Determine the [X, Y] coordinate at the center of the cell enclosing the given text.  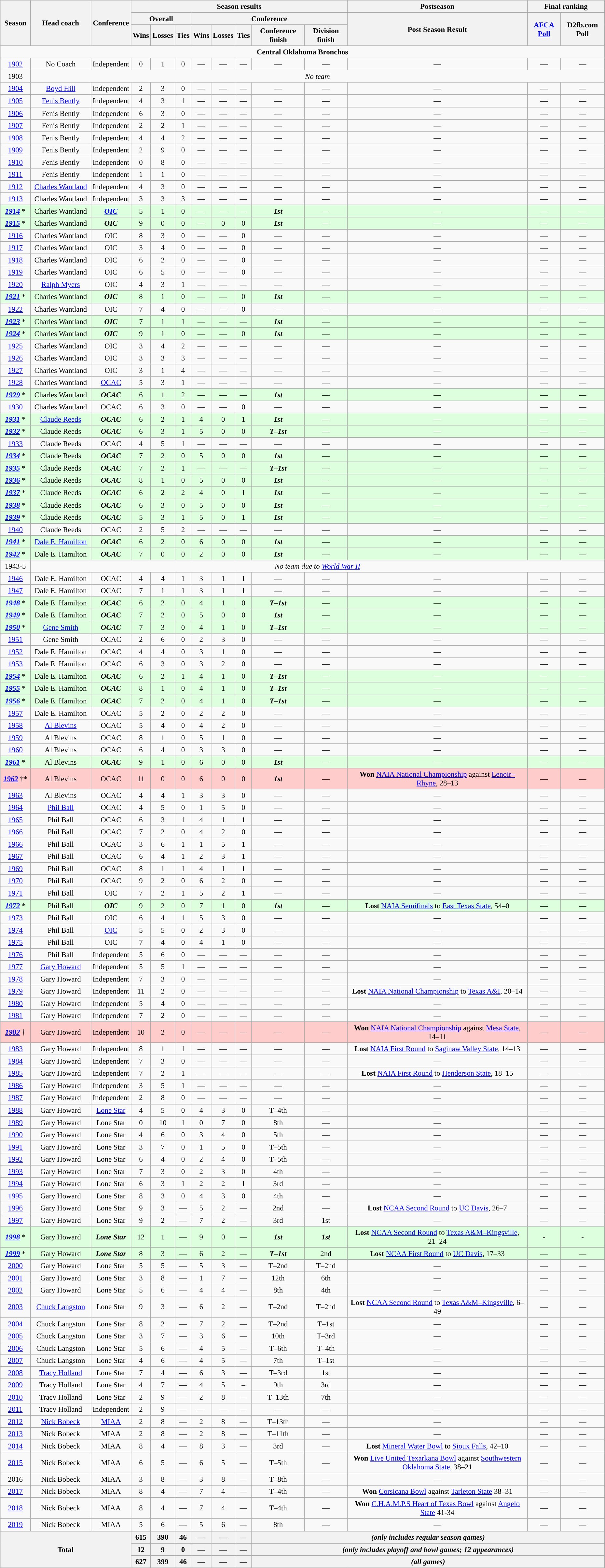
1923 * [16, 321]
1909 [16, 150]
1996 [16, 1208]
2000 [16, 1266]
1962 †* [16, 779]
1955 * [16, 689]
Lost NCAA Second Round to Texas A&M–Kingsville, 21–24 [437, 1237]
1902 [16, 64]
627 [141, 1561]
1937 * [16, 493]
1936 * [16, 480]
Lost NAIA National Championship to Texas A&I, 20–14 [437, 991]
1952 [16, 652]
1939 * [16, 517]
2011 [16, 1409]
1948 * [16, 603]
1928 [16, 383]
1988 [16, 1110]
1990 [16, 1135]
1926 [16, 358]
1931 * [16, 419]
1941 * [16, 542]
Season results [239, 7]
T–6th [278, 1348]
1965 [16, 820]
No Coach [61, 64]
1999 * [16, 1254]
1916 [16, 236]
2002 [16, 1291]
Boyd Hill [61, 89]
2005 [16, 1336]
1921 * [16, 297]
1969 [16, 869]
T–11th [278, 1434]
1998 * [16, 1237]
Won NAIA National Championship against Mesa State, 14–11 [437, 1032]
390 [163, 1537]
Central Oklahoma Bronchos [303, 52]
1977 [16, 967]
1971 [16, 893]
2018 [16, 1508]
Won Corsicana Bowl against Tarleton State 38–31 [437, 1491]
Lost Mineral Water Bowl to Sioux Falls, 42–10 [437, 1446]
2012 [16, 1421]
1994 [16, 1184]
1951 [16, 640]
1911 [16, 175]
Lost NCAA Second Round to UC Davis, 26–7 [437, 1208]
Won NAIA National Championship against Lenoir–Rhyne, 28–13 [437, 779]
1920 [16, 285]
1906 [16, 113]
1979 [16, 991]
9th [278, 1385]
1913 [16, 199]
Lost NAIA Semifinals to East Texas State, 54–0 [437, 906]
Overall [161, 19]
1905 [16, 101]
1958 [16, 725]
2009 [16, 1385]
1907 [16, 125]
D2fb.com Poll [583, 29]
1935 * [16, 468]
1972 * [16, 906]
399 [163, 1561]
1960 [16, 750]
2004 [16, 1324]
1970 [16, 881]
1976 [16, 954]
1919 [16, 272]
1910 [16, 162]
(only includes regular season games) [428, 1537]
1981 [16, 1016]
No team due to World War II [318, 566]
1985 [16, 1073]
1987 [16, 1098]
2001 [16, 1278]
2010 [16, 1397]
Won C.H.A.M.P.S Heart of Texas Bowl against Angelo State 41-34 [437, 1508]
Final ranking [566, 7]
1949 * [16, 615]
1997 [16, 1221]
1915 * [16, 223]
1922 [16, 309]
Lost NCAA Second Round to Texas A&M–Kingsville, 6–49 [437, 1307]
1932 * [16, 431]
T–8th [278, 1479]
Lost NCAA First Round to UC Davis, 17–33 [437, 1254]
Lost NAIA First Round to Henderson State, 18–15 [437, 1073]
1989 [16, 1123]
1938 * [16, 505]
1954 * [16, 676]
Ralph Myers [61, 285]
1940 [16, 530]
Lost NAIA First Round to Saginaw Valley State, 14–13 [437, 1049]
1912 [16, 187]
1946 [16, 578]
1967 [16, 856]
AFCA Poll [544, 29]
1908 [16, 138]
1991 [16, 1147]
1964 [16, 808]
1959 [16, 738]
1963 [16, 795]
6th [326, 1278]
Post Season Result [437, 29]
1917 [16, 248]
1942 * [16, 554]
1950 * [16, 628]
1934 * [16, 456]
2017 [16, 1491]
2006 [16, 1348]
1914 * [16, 211]
2019 [16, 1525]
2015 [16, 1463]
1943-5 [16, 566]
– [243, 1385]
1993 [16, 1171]
1956 * [16, 701]
1947 [16, 591]
1961 * [16, 762]
12th [278, 1278]
1903 [16, 77]
Division finish [326, 35]
Total [66, 1549]
1983 [16, 1049]
Postseason [437, 7]
1995 [16, 1196]
1929 * [16, 395]
1953 [16, 664]
1904 [16, 89]
1925 [16, 346]
1957 [16, 713]
(only includes playoff and bowl games; 12 appearances) [428, 1549]
1927 [16, 370]
5th [278, 1135]
Head coach [61, 23]
2007 [16, 1360]
1992 [16, 1159]
1982 † [16, 1032]
10th [278, 1336]
Season [16, 23]
1980 [16, 1003]
1986 [16, 1086]
1974 [16, 930]
1973 [16, 918]
Won Live United Texarkana Bowl against Southwestern Oklahoma State, 38–21 [437, 1463]
(all games) [428, 1561]
2008 [16, 1373]
No team [318, 77]
1933 [16, 444]
1984 [16, 1061]
Conference finish [278, 35]
2013 [16, 1434]
1930 [16, 407]
615 [141, 1537]
1924 * [16, 333]
1978 [16, 979]
1975 [16, 942]
2016 [16, 1479]
1918 [16, 260]
2003 [16, 1307]
2014 [16, 1446]
